Output the (x, y) coordinate of the center of the cell containing the given text.  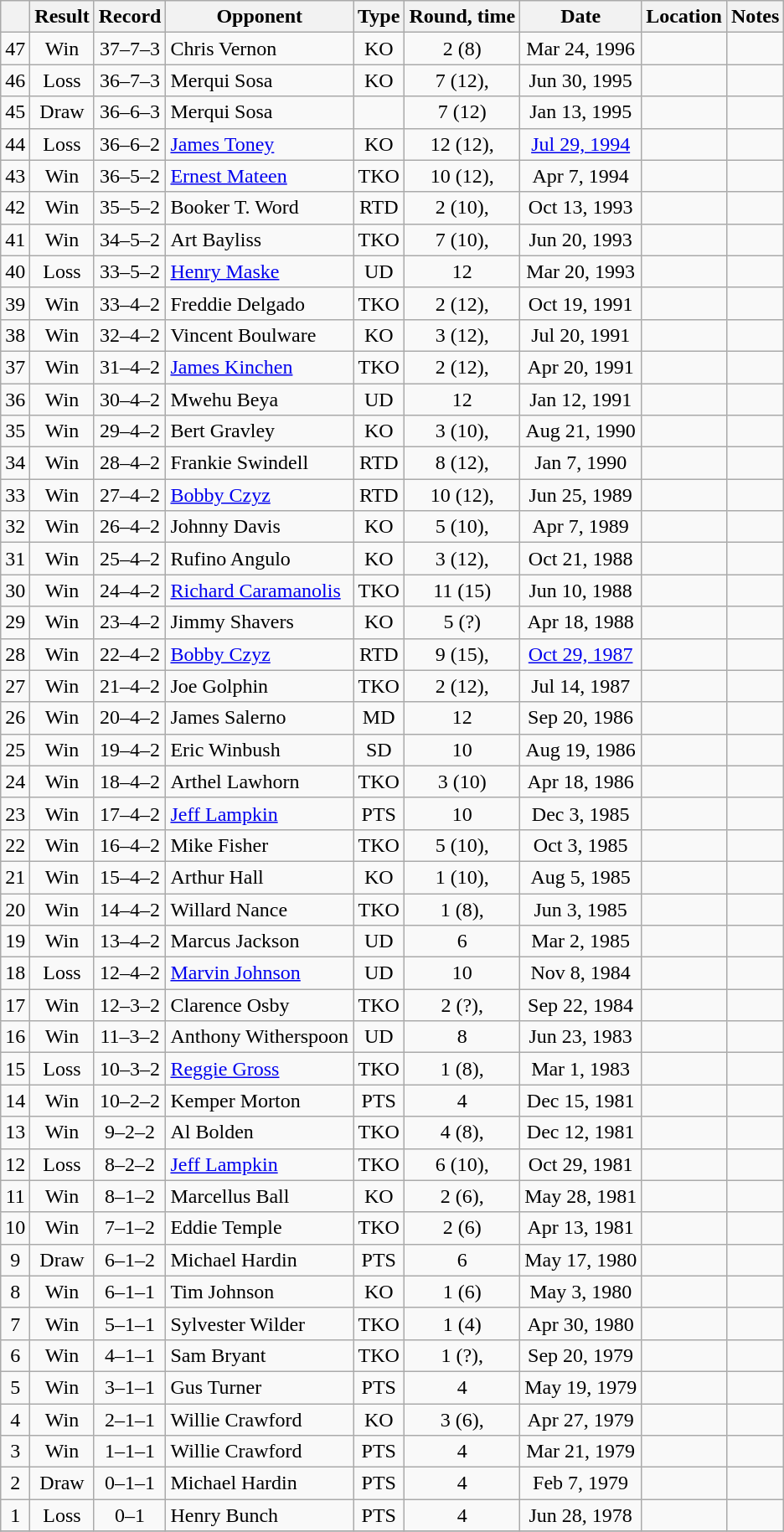
34 (15, 463)
7 (10), (462, 240)
Willard Nance (260, 909)
Oct 29, 1987 (581, 654)
26–4–2 (130, 527)
12 (12), (462, 144)
36–6–2 (130, 144)
Oct 13, 1993 (581, 208)
11 (15) (462, 591)
Jun 20, 1993 (581, 240)
3–1–1 (130, 1387)
8–1–2 (130, 1196)
Anthony Witherspoon (260, 1037)
Jun 28, 1978 (581, 1515)
James Toney (260, 144)
28–4–2 (130, 463)
10–2–2 (130, 1101)
Sep 20, 1986 (581, 718)
Sep 20, 1979 (581, 1355)
11 (15, 1196)
1 (10), (462, 877)
Henry Maske (260, 271)
2–1–1 (130, 1420)
Mike Fisher (260, 845)
James Kinchen (260, 367)
Notes (755, 17)
2 (6) (462, 1228)
2 (?), (462, 1005)
Dec 3, 1985 (581, 813)
Type (379, 17)
Chris Vernon (260, 49)
Jan 12, 1991 (581, 400)
25–4–2 (130, 559)
47 (15, 49)
15 (15, 1069)
20 (15, 909)
MD (379, 718)
Richard Caramanolis (260, 591)
Mar 24, 1996 (581, 49)
34–5–2 (130, 240)
14 (15, 1101)
33 (15, 495)
Aug 5, 1985 (581, 877)
5–1–1 (130, 1323)
2 (6), (462, 1196)
36–7–3 (130, 80)
Oct 21, 1988 (581, 559)
Jul 14, 1987 (581, 686)
Bert Gravley (260, 431)
Mar 20, 1993 (581, 271)
Vincent Boulware (260, 335)
Sam Bryant (260, 1355)
5 (?) (462, 622)
37–7–3 (130, 49)
32–4–2 (130, 335)
Tim Johnson (260, 1292)
12–3–2 (130, 1005)
Rufino Angulo (260, 559)
Jan 7, 1990 (581, 463)
Apr 7, 1994 (581, 176)
Booker T. Word (260, 208)
36 (15, 400)
Mar 21, 1979 (581, 1452)
22 (15, 845)
17–4–2 (130, 813)
14–4–2 (130, 909)
11–3–2 (130, 1037)
9 (15), (462, 654)
Mar 1, 1983 (581, 1069)
35–5–2 (130, 208)
Eddie Temple (260, 1228)
23–4–2 (130, 622)
13–4–2 (130, 941)
Round, time (462, 17)
20–4–2 (130, 718)
44 (15, 144)
12–4–2 (130, 973)
31 (15, 559)
Date (581, 17)
16–4–2 (130, 845)
1 (?), (462, 1355)
Apr 30, 1980 (581, 1323)
7 (15, 1323)
9–2–2 (130, 1132)
8 (12), (462, 463)
Ernest Mateen (260, 176)
30 (15, 591)
Kemper Morton (260, 1101)
43 (15, 176)
25 (15, 750)
Eric Winbush (260, 750)
Frankie Swindell (260, 463)
7 (12) (462, 112)
May 19, 1979 (581, 1387)
Apr 13, 1981 (581, 1228)
29 (15, 622)
Sylvester Wilder (260, 1323)
18–4–2 (130, 781)
45 (15, 112)
33–5–2 (130, 271)
Jun 23, 1983 (581, 1037)
4 (8), (462, 1132)
Al Bolden (260, 1132)
27–4–2 (130, 495)
Location (684, 17)
23 (15, 813)
Joe Golphin (260, 686)
Apr 27, 1979 (581, 1420)
1–1–1 (130, 1452)
Jan 13, 1995 (581, 112)
19–4–2 (130, 750)
Feb 7, 1979 (581, 1483)
30–4–2 (130, 400)
21–4–2 (130, 686)
Art Bayliss (260, 240)
Oct 19, 1991 (581, 303)
17 (15, 1005)
5 (15, 1387)
37 (15, 367)
41 (15, 240)
42 (15, 208)
15–4–2 (130, 877)
13 (15, 1132)
Jun 25, 1989 (581, 495)
Apr 7, 1989 (581, 527)
Henry Bunch (260, 1515)
Arthel Lawhorn (260, 781)
Oct 29, 1981 (581, 1164)
6–1–1 (130, 1292)
Record (130, 17)
7 (12), (462, 80)
Apr 18, 1986 (581, 781)
SD (379, 750)
May 17, 1980 (581, 1260)
Marcellus Ball (260, 1196)
24 (15, 781)
2 (15, 1483)
19 (15, 941)
1 (6) (462, 1292)
22–4–2 (130, 654)
May 28, 1981 (581, 1196)
35 (15, 431)
Jun 3, 1985 (581, 909)
Aug 21, 1990 (581, 431)
16 (15, 1037)
32 (15, 527)
27 (15, 686)
7–1–2 (130, 1228)
Dec 15, 1981 (581, 1101)
1 (15, 1515)
33–4–2 (130, 303)
2 (8) (462, 49)
0–1–1 (130, 1483)
6 (10), (462, 1164)
Jun 30, 1995 (581, 80)
4–1–1 (130, 1355)
Jimmy Shavers (260, 622)
Mwehu Beya (260, 400)
28 (15, 654)
6–1–2 (130, 1260)
Marvin Johnson (260, 973)
29–4–2 (130, 431)
40 (15, 271)
May 3, 1980 (581, 1292)
46 (15, 80)
3 (15, 1452)
9 (15, 1260)
Johnny Davis (260, 527)
26 (15, 718)
24–4–2 (130, 591)
Reggie Gross (260, 1069)
10–3–2 (130, 1069)
21 (15, 877)
Mar 2, 1985 (581, 941)
James Salerno (260, 718)
Apr 20, 1991 (581, 367)
3 (10) (462, 781)
3 (6), (462, 1420)
38 (15, 335)
3 (10), (462, 431)
Jul 20, 1991 (581, 335)
36–5–2 (130, 176)
18 (15, 973)
Apr 18, 1988 (581, 622)
Oct 3, 1985 (581, 845)
Dec 12, 1981 (581, 1132)
Jul 29, 1994 (581, 144)
Opponent (260, 17)
Result (62, 17)
39 (15, 303)
Jun 10, 1988 (581, 591)
Nov 8, 1984 (581, 973)
36–6–3 (130, 112)
8–2–2 (130, 1164)
Aug 19, 1986 (581, 750)
Sep 22, 1984 (581, 1005)
2 (10), (462, 208)
31–4–2 (130, 367)
Arthur Hall (260, 877)
Freddie Delgado (260, 303)
1 (4) (462, 1323)
Marcus Jackson (260, 941)
Gus Turner (260, 1387)
0–1 (130, 1515)
Clarence Osby (260, 1005)
